For the text-containing cell, return its midpoint in (X, Y) coordinate format. 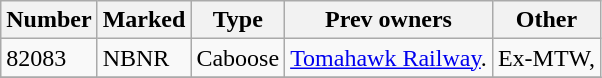
Tomahawk Railway. (389, 58)
82083 (49, 58)
Type (238, 20)
Ex-MTW, (546, 58)
NBNR (144, 58)
Other (546, 20)
Number (49, 20)
Caboose (238, 58)
Marked (144, 20)
Prev owners (389, 20)
